Locate the cell with the specified text and output its (x, y) center coordinate. 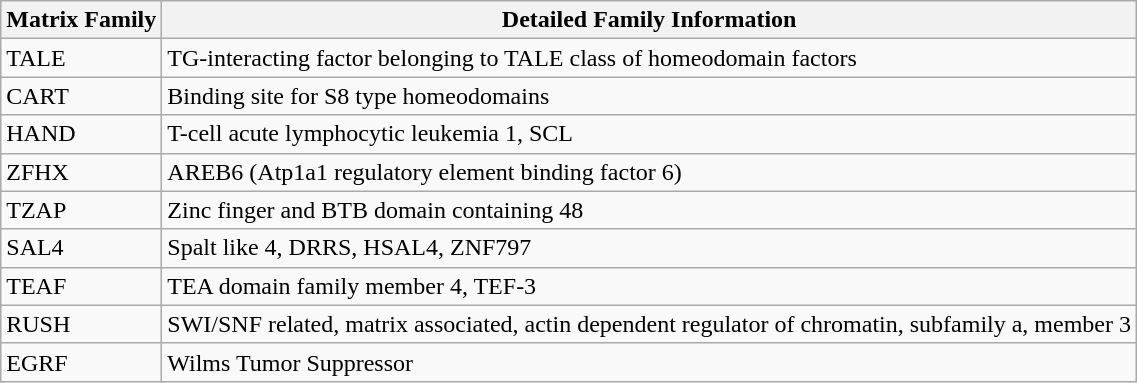
TALE (82, 58)
Zinc finger and BTB domain containing 48 (650, 210)
TEAF (82, 286)
EGRF (82, 362)
TEA domain family member 4, TEF-3 (650, 286)
HAND (82, 134)
TZAP (82, 210)
TG-interacting factor belonging to TALE class of homeodomain factors (650, 58)
Binding site for S8 type homeodomains (650, 96)
ZFHX (82, 172)
Wilms Tumor Suppressor (650, 362)
T-cell acute lymphocytic leukemia 1, SCL (650, 134)
Matrix Family (82, 20)
AREB6 (Atp1a1 regulatory element binding factor 6) (650, 172)
Detailed Family Information (650, 20)
SAL4 (82, 248)
Spalt like 4, DRRS, HSAL4, ZNF797 (650, 248)
RUSH (82, 324)
SWI/SNF related, matrix associated, actin dependent regulator of chromatin, subfamily a, member 3 (650, 324)
CART (82, 96)
